Locate the cell with the specified text and output its (X, Y) center coordinate. 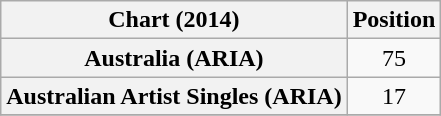
Australia (ARIA) (174, 58)
17 (394, 96)
Australian Artist Singles (ARIA) (174, 96)
Position (394, 20)
75 (394, 58)
Chart (2014) (174, 20)
